Capture the cell that displays the provided text and extract its (X, Y) central coordinate. 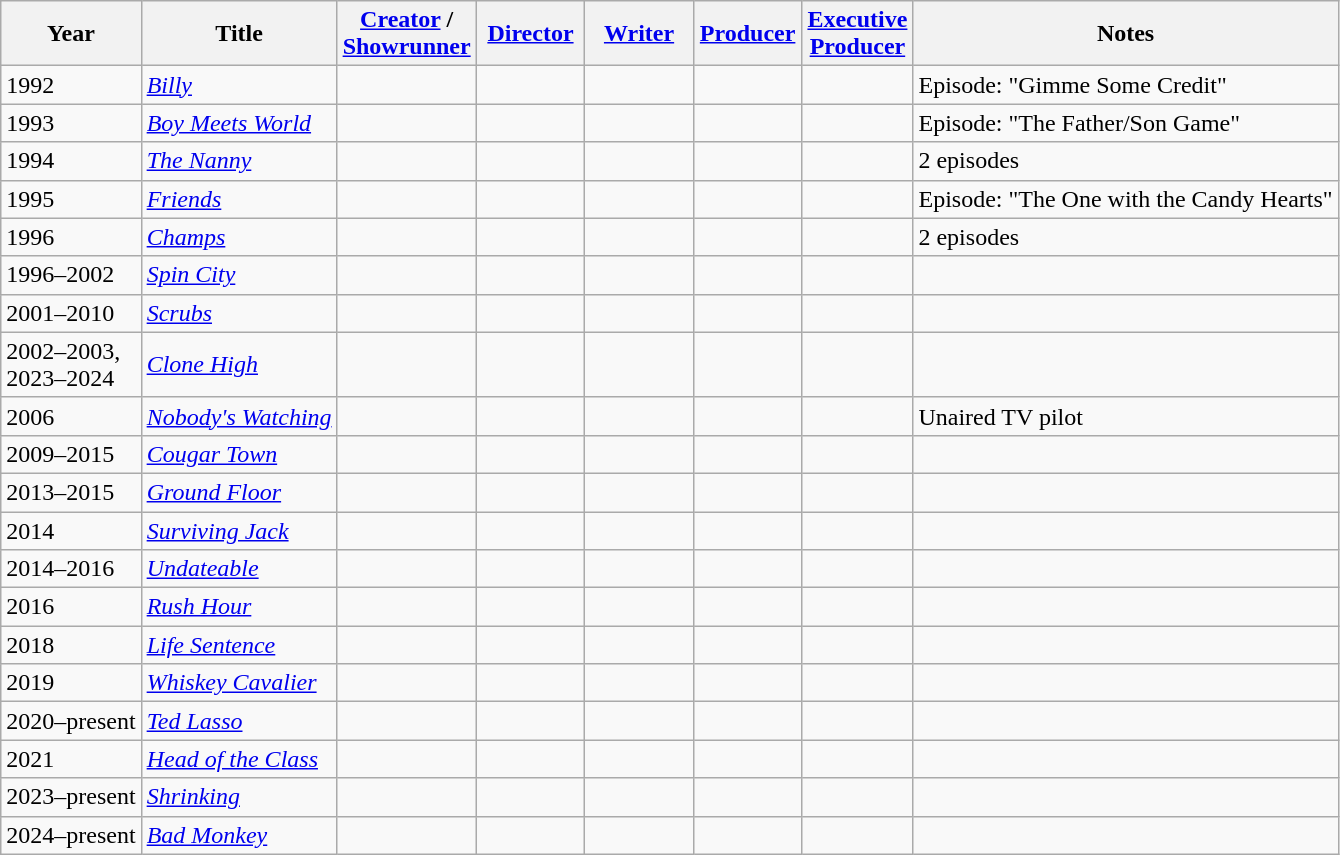
2021 (71, 759)
1996 (71, 237)
Cougar Town (239, 454)
Episode: "The Father/Son Game" (1126, 123)
Episode: "The One with the Candy Hearts" (1126, 199)
Spin City (239, 275)
2019 (71, 683)
Billy (239, 85)
2014 (71, 531)
2016 (71, 607)
Head of the Class (239, 759)
2009–2015 (71, 454)
2018 (71, 645)
Bad Monkey (239, 835)
Notes (1126, 34)
Executive Producer (858, 34)
Nobody's Watching (239, 416)
1995 (71, 199)
Unaired TV pilot (1126, 416)
Creator / Showrunner (406, 34)
Life Sentence (239, 645)
Surviving Jack (239, 531)
Ground Floor (239, 492)
Whiskey Cavalier (239, 683)
Rush Hour (239, 607)
2024–present (71, 835)
Boy Meets World (239, 123)
2006 (71, 416)
1992 (71, 85)
Director (530, 34)
Year (71, 34)
Friends (239, 199)
Ted Lasso (239, 721)
2001–2010 (71, 313)
2020–present (71, 721)
The Nanny (239, 161)
Shrinking (239, 797)
Writer (640, 34)
Undateable (239, 569)
2014–2016 (71, 569)
Clone High (239, 364)
2013–2015 (71, 492)
2002–2003,2023–2024 (71, 364)
Episode: "Gimme Some Credit" (1126, 85)
1993 (71, 123)
1994 (71, 161)
1996–2002 (71, 275)
Producer (748, 34)
Champs (239, 237)
Title (239, 34)
2023–present (71, 797)
Scrubs (239, 313)
